Return (x, y) of the center of cell containing provided text 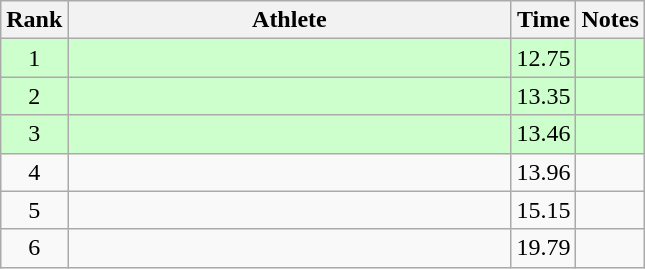
15.15 (544, 210)
19.79 (544, 248)
Time (544, 20)
13.35 (544, 96)
Notes (610, 20)
13.96 (544, 172)
1 (34, 58)
12.75 (544, 58)
2 (34, 96)
13.46 (544, 134)
5 (34, 210)
Athlete (290, 20)
Rank (34, 20)
4 (34, 172)
3 (34, 134)
6 (34, 248)
